For the text-containing cell, return its midpoint in [x, y] coordinate format. 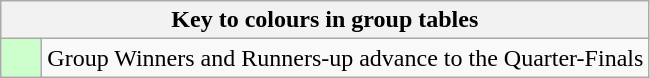
Key to colours in group tables [325, 20]
Group Winners and Runners-up advance to the Quarter-Finals [346, 58]
